Output the [x, y] coordinate of the center of the cell containing the given text.  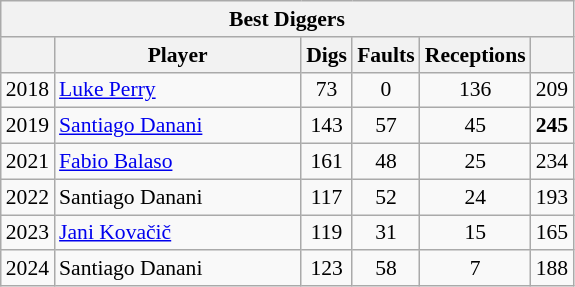
193 [552, 197]
161 [326, 162]
2019 [28, 126]
136 [476, 90]
209 [552, 90]
48 [386, 162]
31 [386, 233]
Receptions [476, 55]
Jani Kovačič [178, 233]
15 [476, 233]
143 [326, 126]
2024 [28, 269]
58 [386, 269]
73 [326, 90]
45 [476, 126]
Fabio Balaso [178, 162]
0 [386, 90]
24 [476, 197]
165 [552, 233]
2018 [28, 90]
188 [552, 269]
Faults [386, 55]
123 [326, 269]
245 [552, 126]
Player [178, 55]
234 [552, 162]
52 [386, 197]
Luke Perry [178, 90]
119 [326, 233]
2023 [28, 233]
Digs [326, 55]
Best Diggers [287, 19]
25 [476, 162]
117 [326, 197]
2021 [28, 162]
7 [476, 269]
57 [386, 126]
2022 [28, 197]
